Scan for the cell matching the given text and deliver its [X, Y] coordinate at center. 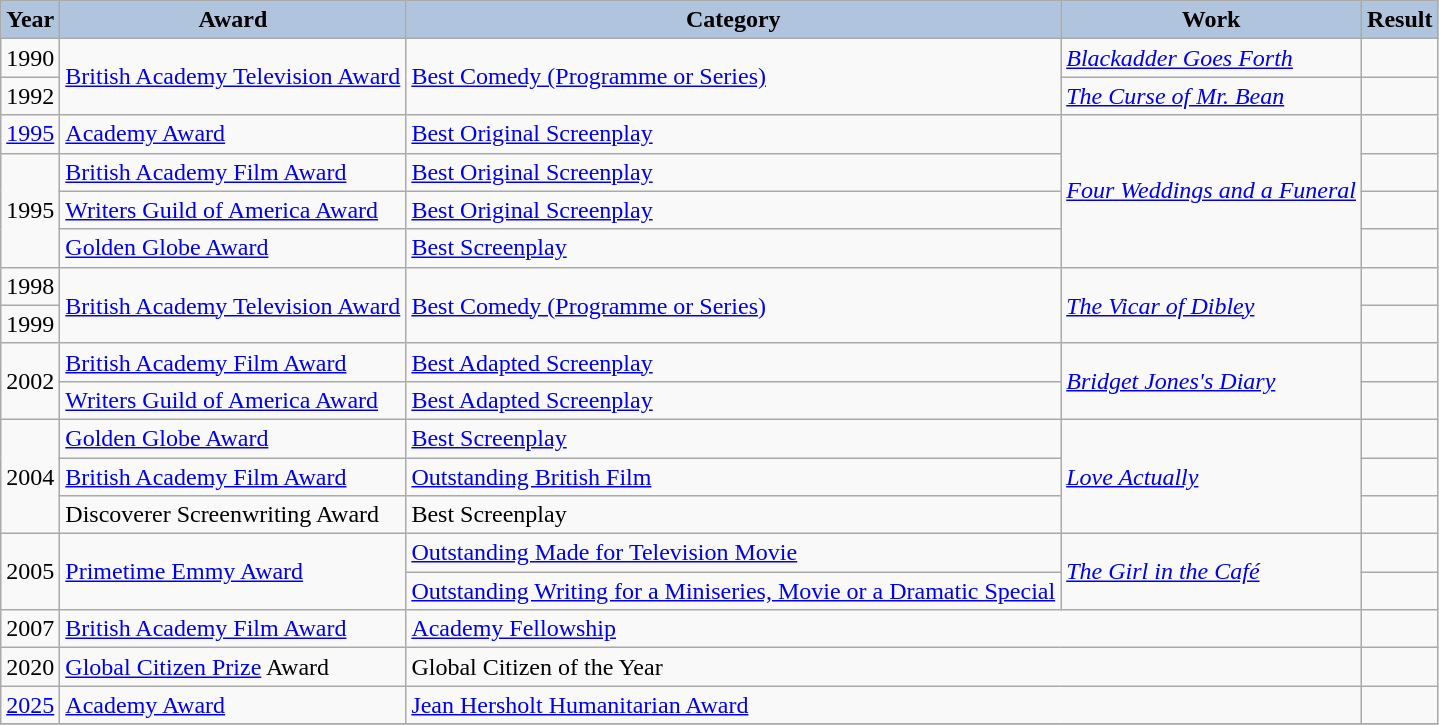
1990 [30, 58]
2002 [30, 381]
Global Citizen of the Year [884, 667]
Outstanding British Film [734, 477]
2005 [30, 572]
Category [734, 20]
Outstanding Made for Television Movie [734, 553]
Love Actually [1212, 476]
Four Weddings and a Funeral [1212, 191]
The Curse of Mr. Bean [1212, 96]
Outstanding Writing for a Miniseries, Movie or a Dramatic Special [734, 591]
Global Citizen Prize Award [233, 667]
2020 [30, 667]
Primetime Emmy Award [233, 572]
The Vicar of Dibley [1212, 305]
2007 [30, 629]
The Girl in the Café [1212, 572]
Result [1400, 20]
Award [233, 20]
Discoverer Screenwriting Award [233, 515]
Blackadder Goes Forth [1212, 58]
Year [30, 20]
Bridget Jones's Diary [1212, 381]
1999 [30, 324]
2025 [30, 705]
Jean Hersholt Humanitarian Award [884, 705]
2004 [30, 476]
Academy Fellowship [884, 629]
Work [1212, 20]
1998 [30, 286]
1992 [30, 96]
